Output the (x, y) coordinate of the center of the cell containing the given text.  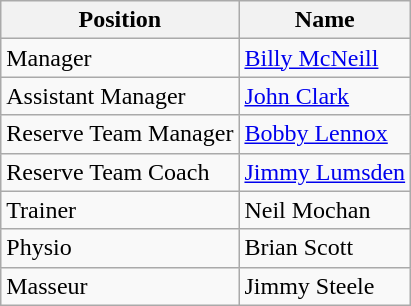
Jimmy Steele (325, 286)
Physio (120, 248)
Assistant Manager (120, 96)
Position (120, 20)
Reserve Team Coach (120, 172)
Neil Mochan (325, 210)
Reserve Team Manager (120, 134)
Bobby Lennox (325, 134)
Billy McNeill (325, 58)
Manager (120, 58)
John Clark (325, 96)
Jimmy Lumsden (325, 172)
Masseur (120, 286)
Name (325, 20)
Trainer (120, 210)
Brian Scott (325, 248)
